Find where the given text appears and provide that cell's center as [x, y] coordinate. 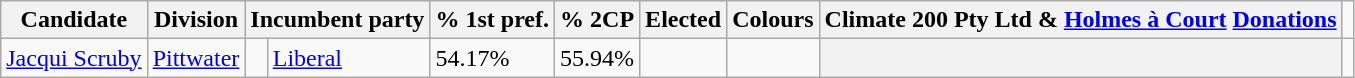
54.17% [492, 58]
Division [196, 20]
Pittwater [196, 58]
% 1st pref. [492, 20]
% 2CP [598, 20]
Incumbent party [338, 20]
Candidate [74, 20]
Liberal [348, 58]
55.94% [598, 58]
Climate 200 Pty Ltd & Holmes à Court Donations [1080, 20]
Jacqui Scruby [74, 58]
Elected [684, 20]
Colours [773, 20]
